From the cell containing the given text, extract its center point as [X, Y] coordinate. 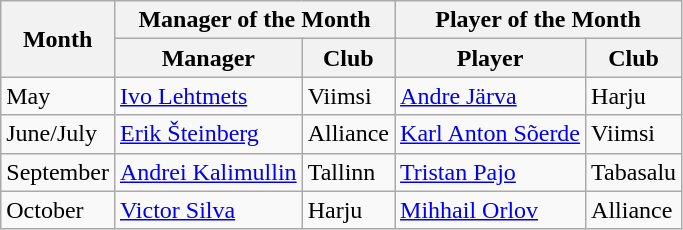
Tabasalu [634, 172]
June/July [58, 134]
Month [58, 39]
May [58, 96]
Andre Järva [490, 96]
September [58, 172]
Mihhail Orlov [490, 210]
Ivo Lehtmets [208, 96]
Karl Anton Sõerde [490, 134]
Player [490, 58]
Victor Silva [208, 210]
Player of the Month [538, 20]
Erik Šteinberg [208, 134]
Andrei Kalimullin [208, 172]
Manager of the Month [254, 20]
Tristan Pajo [490, 172]
Manager [208, 58]
Tallinn [348, 172]
October [58, 210]
